Return (x, y) of the center of cell containing provided text 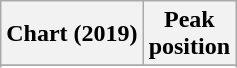
Chart (2019) (72, 34)
Peakposition (189, 34)
